Output the (x, y) coordinate of the center of the cell containing the given text.  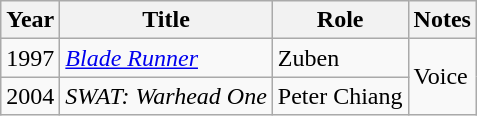
2004 (30, 96)
1997 (30, 58)
Title (166, 20)
Blade Runner (166, 58)
Year (30, 20)
Role (340, 20)
Peter Chiang (340, 96)
Zuben (340, 58)
SWAT: Warhead One (166, 96)
Notes (442, 20)
Voice (442, 77)
